Output the [x, y] coordinate of the center of the cell containing the given text.  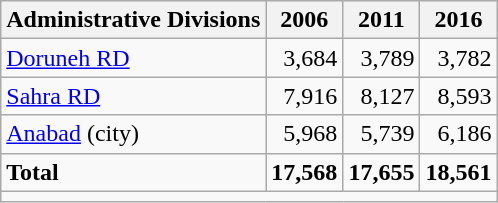
5,968 [304, 134]
Doruneh RD [134, 58]
17,568 [304, 172]
3,684 [304, 58]
5,739 [382, 134]
17,655 [382, 172]
8,127 [382, 96]
3,782 [458, 58]
2011 [382, 20]
6,186 [458, 134]
Administrative Divisions [134, 20]
8,593 [458, 96]
Total [134, 172]
2016 [458, 20]
18,561 [458, 172]
3,789 [382, 58]
Sahra RD [134, 96]
2006 [304, 20]
7,916 [304, 96]
Anabad (city) [134, 134]
